Detect which cell encompasses the target text, then output its (X, Y) center coordinate. 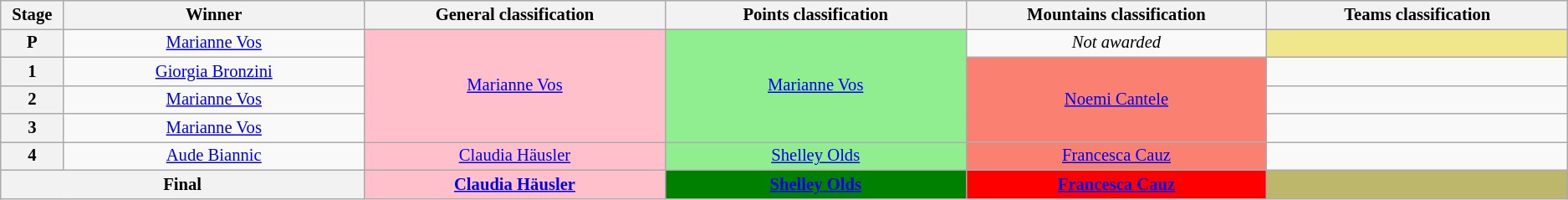
Not awarded (1116, 43)
Aude Biannic (214, 156)
4 (32, 156)
Teams classification (1417, 14)
Points classification (815, 14)
2 (32, 100)
Stage (32, 14)
P (32, 43)
Final (182, 184)
Giorgia Bronzini (214, 71)
Winner (214, 14)
Mountains classification (1116, 14)
1 (32, 71)
Noemi Cantele (1116, 99)
General classification (515, 14)
3 (32, 128)
